Determine the [x, y] coordinate at the center of the cell enclosing the given text.  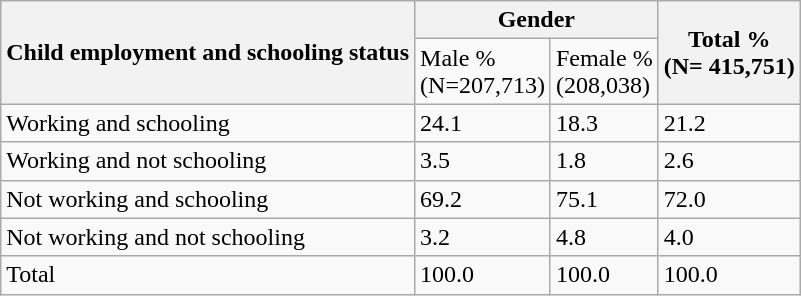
72.0 [729, 199]
75.1 [604, 199]
Not working and schooling [208, 199]
Not working and not schooling [208, 237]
Working and schooling [208, 123]
Male %(N=207,713) [483, 72]
Child employment and schooling status [208, 52]
1.8 [604, 161]
Female %(208,038) [604, 72]
4.0 [729, 237]
Total [208, 275]
4.8 [604, 237]
2.6 [729, 161]
3.2 [483, 237]
24.1 [483, 123]
Working and not schooling [208, 161]
Gender [537, 20]
21.2 [729, 123]
18.3 [604, 123]
Total %(N= 415,751) [729, 52]
69.2 [483, 199]
3.5 [483, 161]
